Find where the given text appears and provide that cell's center as (x, y) coordinate. 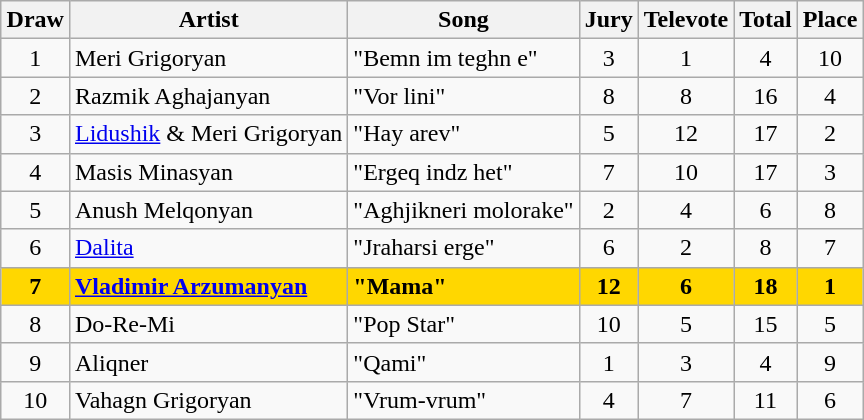
Aliqner (208, 362)
Draw (35, 20)
"Jraharsi erge" (464, 248)
Lidushik & Meri Grigoryan (208, 134)
18 (766, 286)
Do-Re-Mi (208, 324)
15 (766, 324)
Masis Minasyan (208, 172)
"Aghjikneri molorake" (464, 210)
"Vor lini" (464, 96)
Vahagn Grigoryan (208, 400)
Artist (208, 20)
Razmik Aghajanyan (208, 96)
Vladimir Arzumanyan (208, 286)
16 (766, 96)
Televote (686, 20)
Song (464, 20)
Anush Melqonyan (208, 210)
Jury (608, 20)
Meri Grigoryan (208, 58)
"Ergeq indz het" (464, 172)
Total (766, 20)
"Pop Star" (464, 324)
"Mama" (464, 286)
"Qami" (464, 362)
"Bemn im teghn e" (464, 58)
"Hay arev" (464, 134)
Place (830, 20)
Dalita (208, 248)
"Vrum-vrum" (464, 400)
11 (766, 400)
